From the cell containing the given text, extract its center point as (X, Y) coordinate. 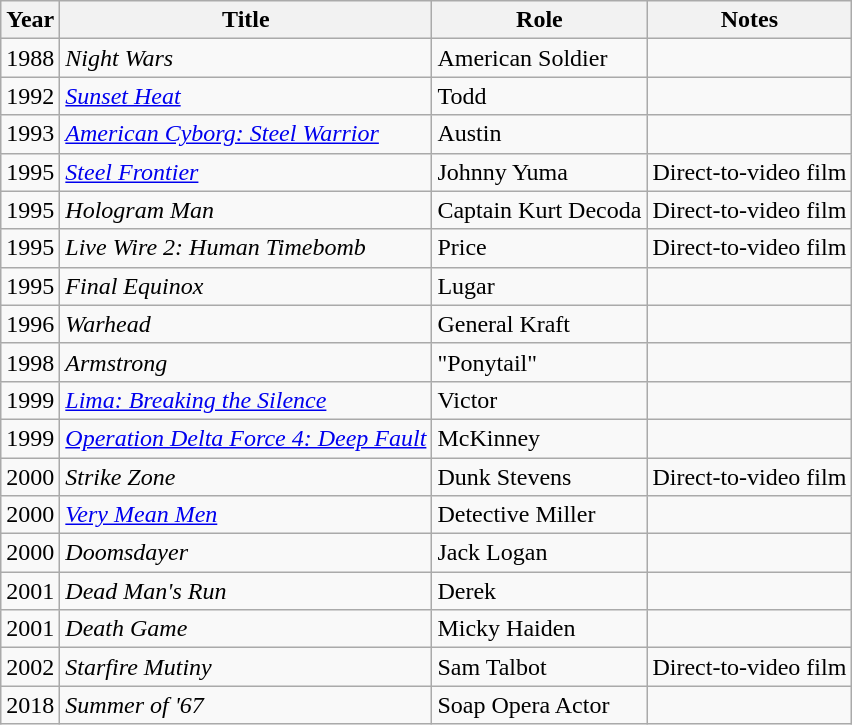
Very Mean Men (246, 515)
Jack Logan (540, 553)
Notes (750, 20)
Death Game (246, 629)
Dead Man's Run (246, 591)
2018 (30, 705)
"Ponytail" (540, 362)
Hologram Man (246, 210)
American Soldier (540, 58)
1996 (30, 324)
2002 (30, 667)
Dunk Stevens (540, 477)
Johnny Yuma (540, 172)
Doomsdayer (246, 553)
Austin (540, 134)
1992 (30, 96)
Steel Frontier (246, 172)
Derek (540, 591)
General Kraft (540, 324)
Detective Miller (540, 515)
1988 (30, 58)
Soap Opera Actor (540, 705)
1993 (30, 134)
Title (246, 20)
Summer of '67 (246, 705)
1998 (30, 362)
Warhead (246, 324)
Sunset Heat (246, 96)
Armstrong (246, 362)
Micky Haiden (540, 629)
Live Wire 2: Human Timebomb (246, 248)
Price (540, 248)
Final Equinox (246, 286)
Operation Delta Force 4: Deep Fault (246, 438)
Starfire Mutiny (246, 667)
McKinney (540, 438)
Lima: Breaking the Silence (246, 400)
Night Wars (246, 58)
Captain Kurt Decoda (540, 210)
Victor (540, 400)
Strike Zone (246, 477)
Role (540, 20)
Lugar (540, 286)
American Cyborg: Steel Warrior (246, 134)
Year (30, 20)
Todd (540, 96)
Sam Talbot (540, 667)
